Output the (x, y) coordinate of the center of the cell containing the given text.  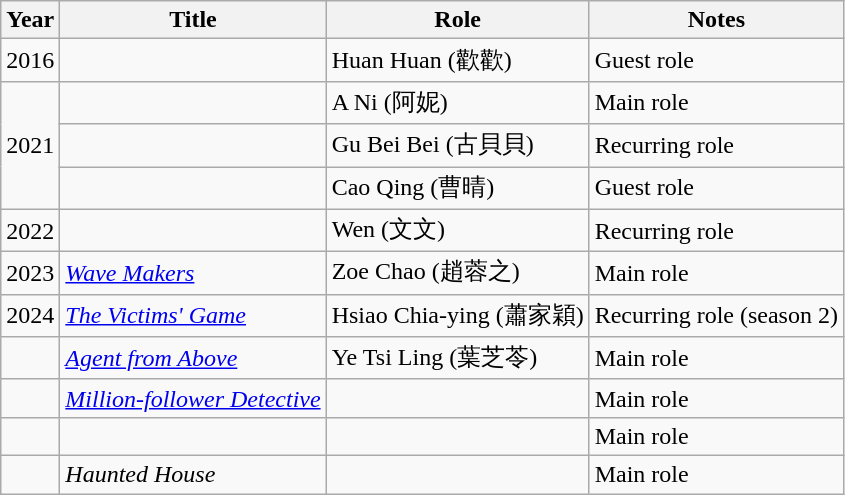
Recurring role (season 2) (716, 316)
Gu Bei Bei (古貝貝) (458, 146)
Notes (716, 20)
2016 (30, 60)
Hsiao Chia-ying (蕭家穎) (458, 316)
Year (30, 20)
Wave Makers (193, 274)
2023 (30, 274)
Ye Tsi Ling (葉芝苓) (458, 358)
Huan Huan (歡歡) (458, 60)
Title (193, 20)
Haunted House (193, 474)
A Ni (阿妮) (458, 102)
Role (458, 20)
Cao Qing (曹晴) (458, 188)
Agent from Above (193, 358)
Million-follower Detective (193, 398)
2021 (30, 145)
Wen (文文) (458, 230)
Zoe Chao (趙蓉之) (458, 274)
2022 (30, 230)
2024 (30, 316)
The Victims' Game (193, 316)
